Extract the (x, y) coordinate from the center of the cell holding the provided text.  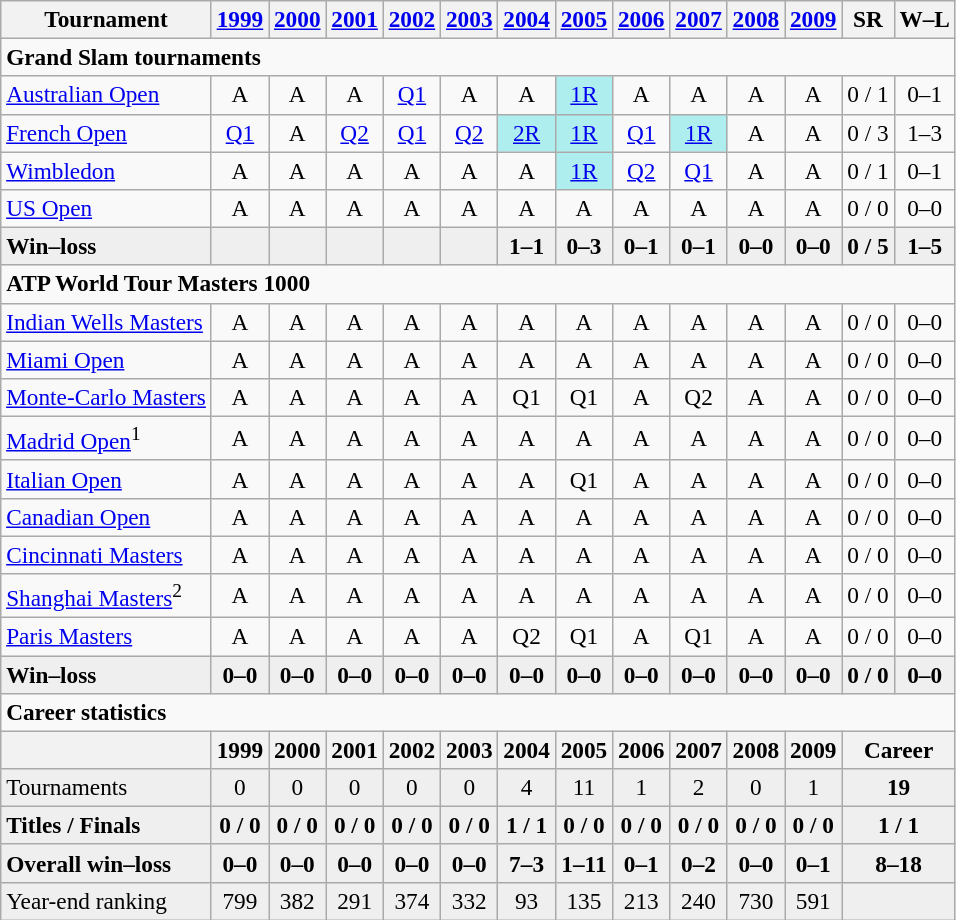
19 (898, 787)
Titles / Finals (106, 825)
Italian Open (106, 479)
SR (868, 19)
Grand Slam tournaments (478, 57)
0–2 (698, 863)
Indian Wells Masters (106, 322)
W–L (924, 19)
135 (584, 901)
Shanghai Masters2 (106, 595)
1–1 (526, 246)
Tournaments (106, 787)
Australian Open (106, 95)
1–11 (584, 863)
8–18 (898, 863)
Cincinnati Masters (106, 554)
Miami Open (106, 359)
Madrid Open1 (106, 438)
11 (584, 787)
Canadian Open (106, 517)
2R (526, 133)
332 (470, 901)
0–3 (584, 246)
1–3 (924, 133)
Paris Masters (106, 636)
Overall win–loss (106, 863)
291 (354, 901)
Tournament (106, 19)
Career statistics (478, 712)
Career (898, 750)
US Open (106, 208)
799 (240, 901)
591 (814, 901)
0 / 5 (868, 246)
Year-end ranking (106, 901)
240 (698, 901)
374 (412, 901)
1–5 (924, 246)
213 (642, 901)
French Open (106, 133)
Monte-Carlo Masters (106, 397)
730 (756, 901)
7–3 (526, 863)
4 (526, 787)
382 (298, 901)
0 / 3 (868, 133)
2 (698, 787)
93 (526, 901)
Wimbledon (106, 170)
ATP World Tour Masters 1000 (478, 284)
